Capture the cell that displays the provided text and extract its [X, Y] central coordinate. 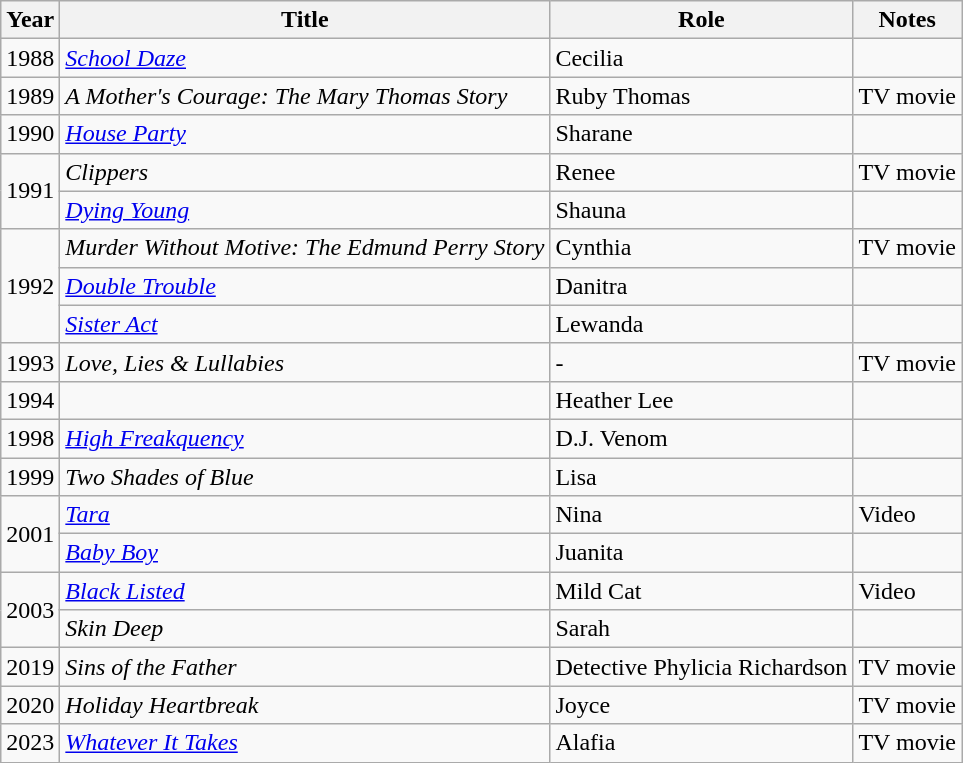
Clippers [305, 172]
Year [30, 20]
1998 [30, 438]
Joyce [702, 705]
Lewanda [702, 324]
1992 [30, 286]
Black Listed [305, 591]
Sister Act [305, 324]
- [702, 362]
School Daze [305, 58]
Cecilia [702, 58]
Skin Deep [305, 629]
2003 [30, 610]
Holiday Heartbreak [305, 705]
Danitra [702, 286]
Ruby Thomas [702, 96]
Detective Phylicia Richardson [702, 667]
Sarah [702, 629]
Whatever It Takes [305, 743]
2019 [30, 667]
Sharane [702, 134]
2001 [30, 534]
1988 [30, 58]
D.J. Venom [702, 438]
Heather Lee [702, 400]
1991 [30, 191]
Lisa [702, 477]
1993 [30, 362]
Cynthia [702, 248]
Love, Lies & Lullabies [305, 362]
Mild Cat [702, 591]
Shauna [702, 210]
Murder Without Motive: The Edmund Perry Story [305, 248]
Role [702, 20]
Alafia [702, 743]
Sins of the Father [305, 667]
1999 [30, 477]
House Party [305, 134]
A Mother's Courage: The Mary Thomas Story [305, 96]
1990 [30, 134]
2020 [30, 705]
Notes [908, 20]
1989 [30, 96]
Double Trouble [305, 286]
Tara [305, 515]
Two Shades of Blue [305, 477]
1994 [30, 400]
Juanita [702, 553]
Nina [702, 515]
2023 [30, 743]
Title [305, 20]
High Freakquency [305, 438]
Dying Young [305, 210]
Baby Boy [305, 553]
Renee [702, 172]
